Search for the cell housing the specified text and yield its (x, y) center coordinate. 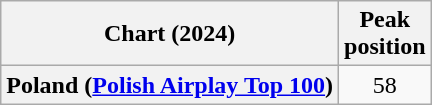
58 (385, 85)
Poland (Polish Airplay Top 100) (170, 85)
Chart (2024) (170, 34)
Peakposition (385, 34)
